Determine the [X, Y] coordinate at the center of the cell enclosing the given text.  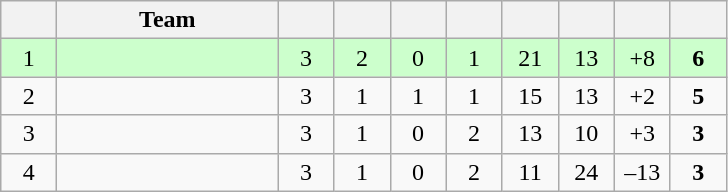
+2 [642, 96]
+3 [642, 134]
4 [29, 172]
Team [168, 20]
24 [586, 172]
6 [698, 58]
10 [586, 134]
5 [698, 96]
+8 [642, 58]
–13 [642, 172]
15 [530, 96]
21 [530, 58]
11 [530, 172]
